Return the (X, Y) coordinate for the center point of the cell that contains the specified text.  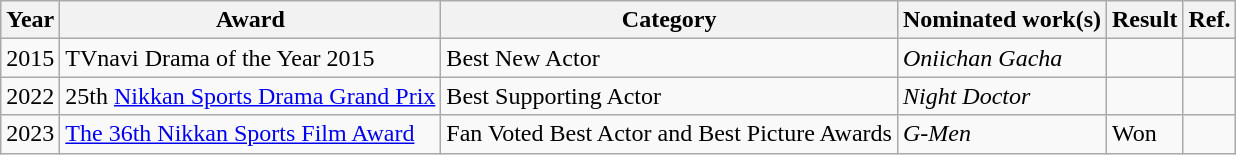
Oniichan Gacha (1002, 58)
Best New Actor (670, 58)
2022 (30, 96)
The 36th Nikkan Sports Film Award (250, 134)
Fan Voted Best Actor and Best Picture Awards (670, 134)
Award (250, 20)
Category (670, 20)
Won (1145, 134)
2023 (30, 134)
Night Doctor (1002, 96)
25th Nikkan Sports Drama Grand Prix (250, 96)
2015 (30, 58)
Nominated work(s) (1002, 20)
Year (30, 20)
G-Men (1002, 134)
Result (1145, 20)
Ref. (1210, 20)
Best Supporting Actor (670, 96)
TVnavi Drama of the Year 2015 (250, 58)
